Locate the cell with the specified text and output its [X, Y] center coordinate. 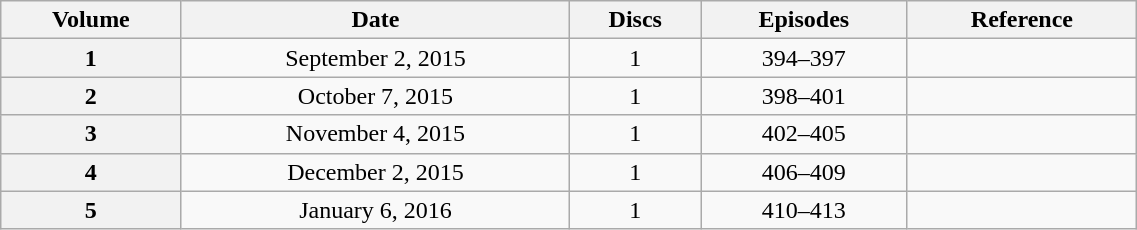
3 [91, 134]
Volume [91, 20]
December 2, 2015 [376, 172]
394–397 [804, 58]
5 [91, 210]
406–409 [804, 172]
January 6, 2016 [376, 210]
October 7, 2015 [376, 96]
Discs [636, 20]
2 [91, 96]
398–401 [804, 96]
Date [376, 20]
410–413 [804, 210]
4 [91, 172]
402–405 [804, 134]
September 2, 2015 [376, 58]
Episodes [804, 20]
November 4, 2015 [376, 134]
Reference [1022, 20]
